For the text-containing cell, return its midpoint in (x, y) coordinate format. 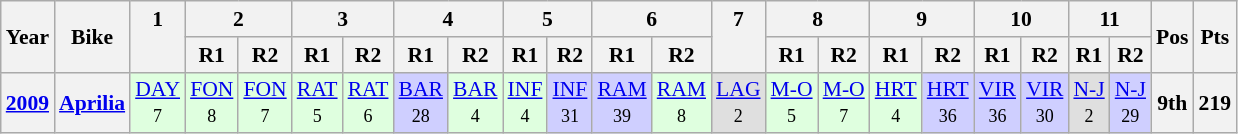
HRT4 (896, 102)
BAR4 (476, 102)
INF4 (526, 102)
N-J29 (1130, 102)
10 (1022, 19)
RAM8 (682, 102)
219 (1216, 102)
9th (1172, 102)
Aprilia (92, 102)
RAT5 (318, 102)
Year (28, 36)
M-O7 (844, 102)
4 (448, 19)
DAY7 (158, 102)
M-O5 (792, 102)
7 (738, 36)
2 (238, 19)
Pts (1216, 36)
11 (1110, 19)
RAM39 (622, 102)
Pos (1172, 36)
6 (652, 19)
INF31 (570, 102)
VIR36 (998, 102)
FON8 (212, 102)
1 (158, 36)
5 (548, 19)
2009 (28, 102)
FON7 (264, 102)
3 (343, 19)
9 (922, 19)
BAR28 (422, 102)
VIR30 (1044, 102)
8 (818, 19)
LAG2 (738, 102)
RAT6 (368, 102)
HRT36 (948, 102)
Bike (92, 36)
N-J2 (1088, 102)
